Capture the cell that displays the provided text and extract its (X, Y) central coordinate. 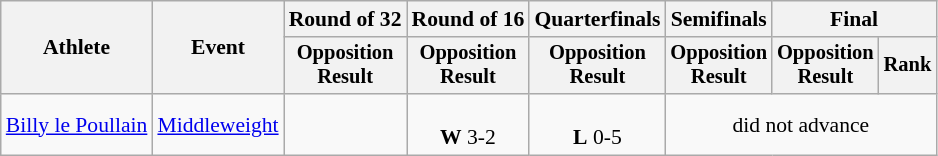
Athlete (77, 48)
did not advance (800, 124)
L 0-5 (597, 124)
Round of 32 (346, 19)
Round of 16 (468, 19)
Billy le Poullain (77, 124)
Semifinals (718, 19)
Rank (908, 66)
W 3-2 (468, 124)
Final (854, 19)
Quarterfinals (597, 19)
Middleweight (218, 124)
Event (218, 48)
